Search for the cell housing the specified text and yield its (x, y) center coordinate. 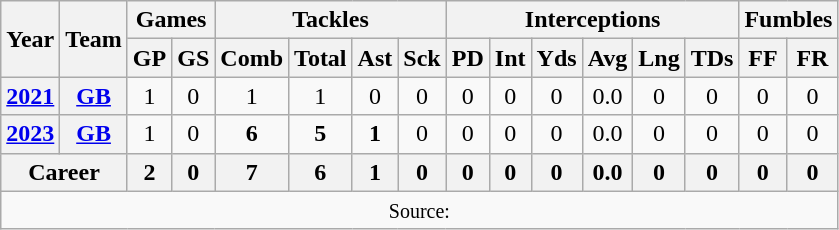
Source: (420, 210)
Comb (252, 58)
GP (149, 58)
2 (149, 172)
TDs (712, 58)
Tackles (330, 20)
5 (321, 134)
Fumbles (788, 20)
2023 (30, 134)
Ast (375, 58)
Lng (659, 58)
7 (252, 172)
Interceptions (592, 20)
GS (194, 58)
Avg (608, 58)
PD (468, 58)
2021 (30, 96)
Team (94, 39)
Total (321, 58)
Year (30, 39)
Yds (556, 58)
Sck (422, 58)
Games (170, 20)
Career (64, 172)
Int (510, 58)
FF (763, 58)
FR (812, 58)
